Extract the [X, Y] coordinate from the center of the cell holding the provided text.  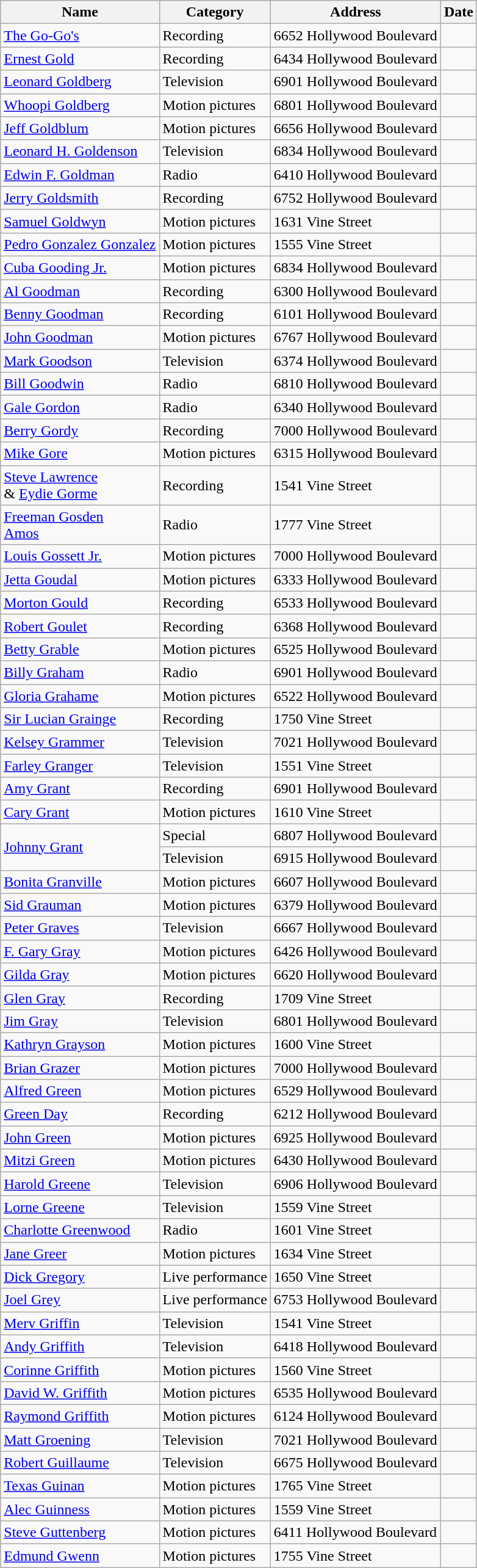
1650 Vine Street [355, 1277]
6374 Hollywood Boulevard [355, 361]
Glen Gray [80, 998]
John Green [80, 1138]
Matt Groening [80, 1439]
Alec Guinness [80, 1509]
6767 Hollywood Boulevard [355, 338]
Louis Gossett Jr. [80, 556]
6807 Hollywood Boulevard [355, 835]
Jim Gray [80, 1021]
Kelsey Grammer [80, 742]
Bill Goodwin [80, 384]
6529 Hollywood Boulevard [355, 1091]
Jane Greer [80, 1254]
Mike Gore [80, 454]
Leonard H. Goldenson [80, 151]
6426 Hollywood Boulevard [355, 951]
6101 Hollywood Boulevard [355, 314]
6753 Hollywood Boulevard [355, 1300]
1631 Vine Street [355, 221]
Jerry Goldsmith [80, 198]
Raymond Griffith [80, 1416]
6533 Hollywood Boulevard [355, 603]
Charlotte Greenwood [80, 1230]
Freeman GosdenAmos [80, 525]
Name [80, 12]
Peter Graves [80, 928]
Lorne Greene [80, 1207]
Jeff Goldblum [80, 128]
1600 Vine Street [355, 1044]
6379 Hollywood Boulevard [355, 905]
The Go-Go's [80, 35]
Berry Gordy [80, 430]
Edwin F. Goldman [80, 175]
Alfred Green [80, 1091]
Harold Greene [80, 1184]
6607 Hollywood Boulevard [355, 882]
6752 Hollywood Boulevard [355, 198]
Steve Lawrence& Eydie Gorme [80, 485]
F. Gary Gray [80, 951]
Brian Grazer [80, 1068]
6906 Hollywood Boulevard [355, 1184]
Date [459, 12]
Johnny Grant [80, 847]
Special [215, 835]
Pedro Gonzalez Gonzalez [80, 244]
1709 Vine Street [355, 998]
6411 Hollywood Boulevard [355, 1533]
Robert Guillaume [80, 1463]
Ernest Gold [80, 59]
David W. Griffith [80, 1393]
Cuba Gooding Jr. [80, 267]
Robert Goulet [80, 626]
6340 Hollywood Boulevard [355, 407]
6535 Hollywood Boulevard [355, 1393]
6333 Hollywood Boulevard [355, 579]
Joel Grey [80, 1300]
Gloria Grahame [80, 695]
6430 Hollywood Boulevard [355, 1161]
Leonard Goldberg [80, 82]
6925 Hollywood Boulevard [355, 1138]
Gale Gordon [80, 407]
6667 Hollywood Boulevard [355, 928]
Gilda Gray [80, 975]
Whoopi Goldberg [80, 105]
Corinne Griffith [80, 1370]
Sid Grauman [80, 905]
6300 Hollywood Boulevard [355, 291]
Texas Guinan [80, 1486]
1551 Vine Street [355, 766]
Edmund Gwenn [80, 1556]
6434 Hollywood Boulevard [355, 59]
Green Day [80, 1114]
1610 Vine Street [355, 812]
Kathryn Grayson [80, 1044]
6810 Hollywood Boulevard [355, 384]
1777 Vine Street [355, 525]
6418 Hollywood Boulevard [355, 1346]
Samuel Goldwyn [80, 221]
6525 Hollywood Boulevard [355, 649]
1601 Vine Street [355, 1230]
Category [215, 12]
Address [355, 12]
6675 Hollywood Boulevard [355, 1463]
6410 Hollywood Boulevard [355, 175]
Benny Goodman [80, 314]
6212 Hollywood Boulevard [355, 1114]
Bonita Granville [80, 882]
Cary Grant [80, 812]
6522 Hollywood Boulevard [355, 695]
Farley Granger [80, 766]
1765 Vine Street [355, 1486]
Steve Guttenberg [80, 1533]
6315 Hollywood Boulevard [355, 454]
1634 Vine Street [355, 1254]
Dick Gregory [80, 1277]
Amy Grant [80, 789]
Al Goodman [80, 291]
6656 Hollywood Boulevard [355, 128]
6124 Hollywood Boulevard [355, 1416]
Morton Gould [80, 603]
John Goodman [80, 338]
Betty Grable [80, 649]
Billy Graham [80, 672]
Sir Lucian Grainge [80, 719]
6620 Hollywood Boulevard [355, 975]
Mitzi Green [80, 1161]
Mark Goodson [80, 361]
1555 Vine Street [355, 244]
6915 Hollywood Boulevard [355, 858]
1560 Vine Street [355, 1370]
Jetta Goudal [80, 579]
Merv Griffin [80, 1323]
1750 Vine Street [355, 719]
6652 Hollywood Boulevard [355, 35]
1755 Vine Street [355, 1556]
Andy Griffith [80, 1346]
6368 Hollywood Boulevard [355, 626]
